From the cell containing the given text, extract its center point as (x, y) coordinate. 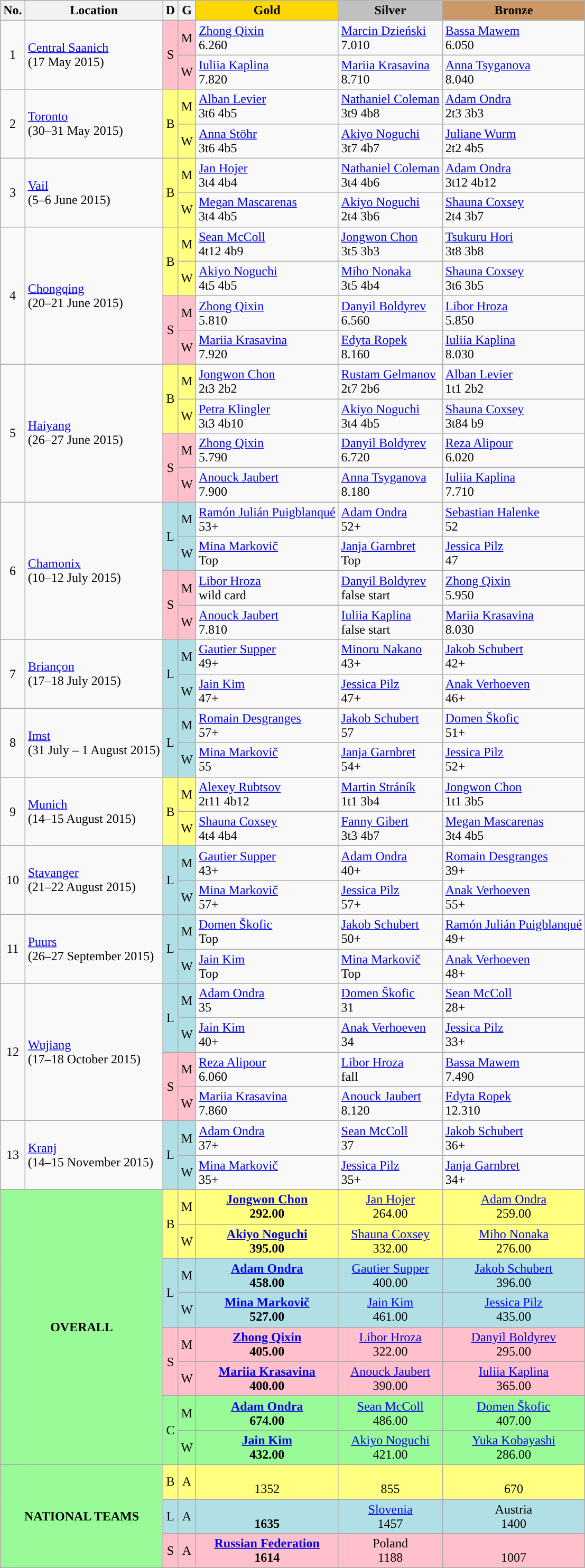
Libor Hroza 322.00 (390, 1344)
Mariia Krasavina 7.860 (267, 1103)
Janja Garnbret 54+ (390, 760)
Edyta Ropek 8.160 (390, 347)
Juliane Wurm 2t2 4b5 (514, 141)
Bronze (514, 11)
Tsukuru Hori 3t8 3b8 (514, 244)
Domen Škofic 51+ (514, 725)
Shauna Coxsey 332.00 (390, 1241)
Central Saanich (17 May 2015) (94, 55)
Miho Nonaka 276.00 (514, 1241)
Jain Kim 47+ (267, 691)
Domen Škofic 407.00 (514, 1413)
Adam Ondra 259.00 (514, 1207)
Sean McColl 4t12 4b9 (267, 244)
Ramón Julián Puigblanqué 53+ (267, 519)
Jongwon Chon 2t3 2b2 (267, 382)
Jongwon Chon 3t5 3b3 (390, 244)
2 (13, 124)
Ramón Julián Puigblanqué 49+ (514, 931)
Jessica Pilz 57+ (390, 897)
Anak Verhoeven 34 (390, 1035)
Bassa Mawem 7.490 (514, 1070)
Reza Alipour 6.060 (267, 1070)
Reza Alipour 6.020 (514, 450)
Libor Hroza 5.850 (514, 313)
1 (13, 55)
Shauna Coxsey 2t4 3b7 (514, 209)
Akiyo Noguchi 4t5 4b5 (267, 278)
Zhong Qixin 5.810 (267, 313)
Briançon (17–18 July 2015) (94, 674)
Jessica Pilz 47 (514, 554)
Zhong Qixin 5.950 (514, 588)
Edyta Ropek 12.310 (514, 1103)
Mina Markovič 55 (267, 760)
Location (94, 11)
670 (514, 1482)
855 (390, 1482)
Chongqing (20–21 June 2015) (94, 295)
1007 (514, 1551)
Imst (31 July – 1 August 2015) (94, 743)
No. (13, 11)
Akiyo Noguchi 2t4 3b6 (390, 209)
4 (13, 295)
Bassa Mawem 6.050 (514, 38)
Akiyo Noguchi 421.00 (390, 1447)
Jongwon Chon 1t1 3b5 (514, 794)
Akiyo Noguchi 3t7 4b7 (390, 141)
Gautier Supper 43+ (267, 862)
Russian Federation 1614 (267, 1551)
Adam Ondra 35 (267, 1001)
Anak Verhoeven 48+ (514, 966)
Jakob Schubert 50+ (390, 931)
Gautier Supper 400.00 (390, 1276)
G (187, 11)
Austria 1400 (514, 1516)
Nathaniel Coleman 3t9 4b8 (390, 107)
Domen Škofic 31 (390, 1001)
Sean McColl 28+ (514, 1001)
7 (13, 674)
Iuliia Kaplina false start (390, 623)
Adam Ondra 2t3 3b3 (514, 107)
Alexey Rubtsov 2t11 4b12 (267, 794)
9 (13, 811)
Fanny Gibert 3t3 4b7 (390, 829)
Jain Kim Top (267, 966)
Toronto (30–31 May 2015) (94, 124)
13 (13, 1155)
Minoru Nakano 43+ (390, 656)
Poland 1188 (390, 1551)
12 (13, 1052)
Danyil Boldyrev 6.720 (390, 450)
Anouck Jaubert 8.120 (390, 1103)
Anak Verhoeven 55+ (514, 897)
Jan Hojer 3t4 4b4 (267, 175)
Domen Škofic Top (267, 931)
Alban Levier 3t6 4b5 (267, 107)
Sean McColl 37 (390, 1138)
Adam Ondra 37+ (267, 1138)
Danyil Boldyrev 6.560 (390, 313)
Martin Stráník 1t1 3b4 (390, 794)
Jessica Pilz 33+ (514, 1035)
Alban Levier 1t1 2b2 (514, 382)
NATIONAL TEAMS (81, 1516)
Anak Verhoeven 46+ (514, 691)
Zhong Qixin 405.00 (267, 1344)
Jessica Pilz 435.00 (514, 1310)
Kranj (14–15 November 2015) (94, 1155)
Jain Kim 432.00 (267, 1447)
Jessica Pilz 52+ (514, 760)
Mariia Krasavina 8.030 (514, 623)
Iuliia Kaplina 8.030 (514, 347)
Jakob Schubert 42+ (514, 656)
Adam Ondra 458.00 (267, 1276)
8 (13, 743)
Akiyo Noguchi 395.00 (267, 1241)
Petra Klingler 3t3 4b10 (267, 415)
Mariia Krasavina 8.710 (390, 72)
Nathaniel Coleman 3t4 4b6 (390, 175)
Anna Tsyganova 8.180 (390, 485)
Jessica Pilz 47+ (390, 691)
Chamonix (10–12 July 2015) (94, 571)
Sean McColl 486.00 (390, 1413)
Jakob Schubert 36+ (514, 1138)
Jakob Schubert 57 (390, 725)
3 (13, 192)
Slovenia 1457 (390, 1516)
Puurs (26–27 September 2015) (94, 949)
Mariia Krasavina 7.920 (267, 347)
Jongwon Chon 292.00 (267, 1207)
Jessica Pilz 35+ (390, 1172)
Shauna Coxsey 4t4 4b4 (267, 829)
Jain Kim 461.00 (390, 1310)
Gold (267, 11)
Iuliia Kaplina 365.00 (514, 1378)
Jan Hojer 264.00 (390, 1207)
Danyil Boldyrev false start (390, 588)
D (170, 11)
Mariia Krasavina 400.00 (267, 1378)
Munich (14–15 August 2015) (94, 811)
Stavanger (21–22 August 2015) (94, 880)
Libor Hroza wild card (267, 588)
11 (13, 949)
Anouck Jaubert 390.00 (390, 1378)
C (170, 1430)
Vail (5–6 June 2015) (94, 192)
Mina Markovič 527.00 (267, 1310)
Miho Nonaka 3t5 4b4 (390, 278)
Anna Stöhr 3t6 4b5 (267, 141)
1635 (267, 1516)
Silver (390, 11)
Shauna Coxsey 3t84 b9 (514, 415)
Mina Markovič 35+ (267, 1172)
Jain Kim 40+ (267, 1035)
Mina Markovič 57+ (267, 897)
Zhong Qixin 6.260 (267, 38)
Shauna Coxsey 3t6 3b5 (514, 278)
Libor Hroza fall (390, 1070)
Adam Ondra 40+ (390, 862)
Adam Ondra 674.00 (267, 1413)
Haiyang (26–27 June 2015) (94, 433)
Iuliia Kaplina 7.820 (267, 72)
Jakob Schubert 396.00 (514, 1276)
10 (13, 880)
Marcin Dzieński 7.010 (390, 38)
Yuka Kobayashi 286.00 (514, 1447)
Zhong Qixin 5.790 (267, 450)
6 (13, 571)
Gautier Supper 49+ (267, 656)
Romain Desgranges 57+ (267, 725)
Romain Desgranges 39+ (514, 862)
1352 (267, 1482)
Anouck Jaubert 7.810 (267, 623)
Iuliia Kaplina 7.710 (514, 485)
5 (13, 433)
Adam Ondra 3t12 4b12 (514, 175)
Janja Garnbret 34+ (514, 1172)
Akiyo Noguchi 3t4 4b5 (390, 415)
Rustam Gelmanov 2t7 2b6 (390, 382)
Anna Tsyganova 8.040 (514, 72)
Danyil Boldyrev 295.00 (514, 1344)
Adam Ondra 52+ (390, 519)
OVERALL (81, 1327)
Wujiang (17–18 October 2015) (94, 1052)
Anouck Jaubert 7.900 (267, 485)
Sebastian Halenke 52 (514, 519)
Janja Garnbret Top (390, 554)
